Return the [X, Y] coordinate for the center point of the cell that contains the specified text.  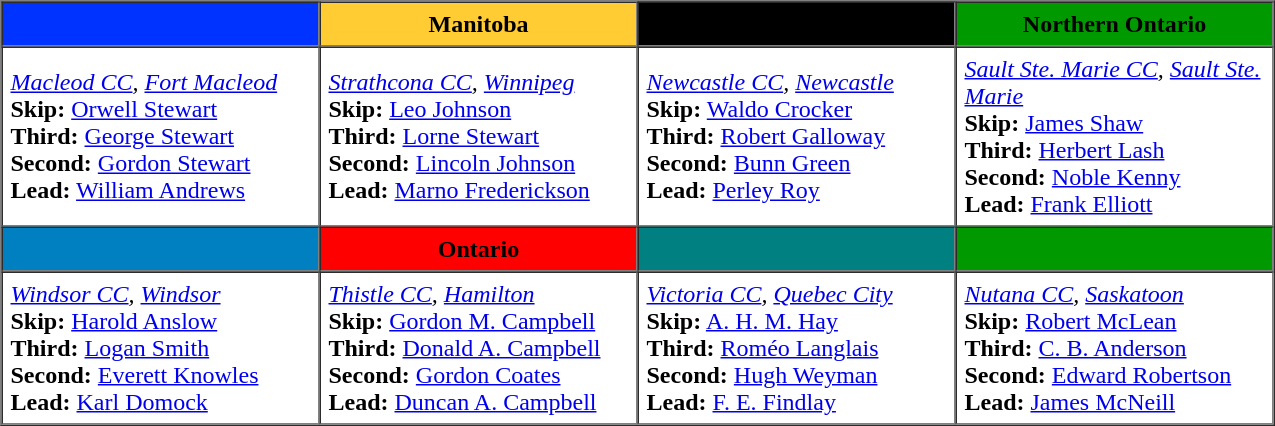
Newcastle CC, NewcastleSkip: Waldo Crocker Third: Robert Galloway Second: Bunn Green Lead: Perley Roy [797, 136]
Strathcona CC, WinnipegSkip: Leo Johnson Third: Lorne Stewart Second: Lincoln Johnson Lead: Marno Frederickson [479, 136]
Macleod CC, Fort MacleodSkip: Orwell Stewart Third: George Stewart Second: Gordon Stewart Lead: William Andrews [161, 136]
Northern Ontario [1115, 24]
Thistle CC, HamiltonSkip: Gordon M. Campbell Third: Donald A. Campbell Second: Gordon Coates Lead: Duncan A. Campbell [479, 348]
Ontario [479, 248]
Manitoba [479, 24]
Victoria CC, Quebec CitySkip: A. H. M. Hay Third: Roméo Langlais Second: Hugh Weyman Lead: F. E. Findlay [797, 348]
Sault Ste. Marie CC, Sault Ste. MarieSkip: James Shaw Third: Herbert Lash Second: Noble Kenny Lead: Frank Elliott [1115, 136]
Windsor CC, WindsorSkip: Harold Anslow Third: Logan Smith Second: Everett Knowles Lead: Karl Domock [161, 348]
Nutana CC, SaskatoonSkip: Robert McLean Third: C. B. Anderson Second: Edward Robertson Lead: James McNeill [1115, 348]
